Extract the [x, y] coordinate from the center of the cell holding the provided text.  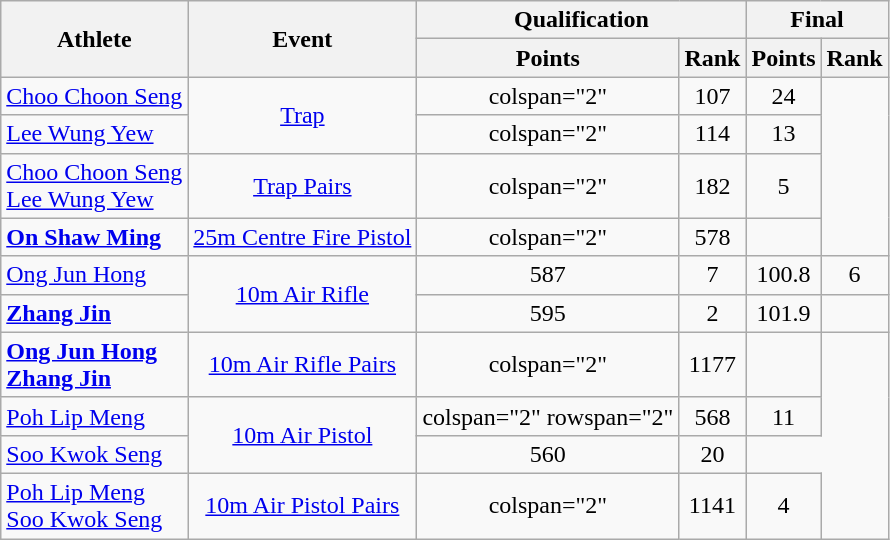
Athlete [94, 39]
colspan="2" rowspan="2" [548, 416]
Soo Kwok Seng [94, 454]
10m Air Rifle [302, 294]
107 [712, 96]
578 [712, 237]
10m Air Pistol Pairs [302, 506]
Event [302, 39]
100.8 [784, 275]
182 [712, 186]
2 [712, 313]
13 [784, 134]
6 [854, 275]
Choo Choon Seng [94, 96]
Lee Wung Yew [94, 134]
595 [548, 313]
568 [712, 416]
Final [817, 20]
587 [548, 275]
1141 [712, 506]
Poh Lip MengSoo Kwok Seng [94, 506]
Ong Jun Hong [94, 275]
On Shaw Ming [94, 237]
Trap [302, 115]
1177 [712, 364]
24 [784, 96]
Choo Choon SengLee Wung Yew [94, 186]
10m Air Pistol [302, 435]
Qualification [582, 20]
20 [712, 454]
Ong Jun HongZhang Jin [94, 364]
5 [784, 186]
Poh Lip Meng [94, 416]
114 [712, 134]
7 [712, 275]
Zhang Jin [94, 313]
560 [548, 454]
10m Air Rifle Pairs [302, 364]
4 [784, 506]
25m Centre Fire Pistol [302, 237]
11 [784, 416]
Trap Pairs [302, 186]
101.9 [784, 313]
